Provide the (x, y) coordinate of the cell's center where the given text is located.  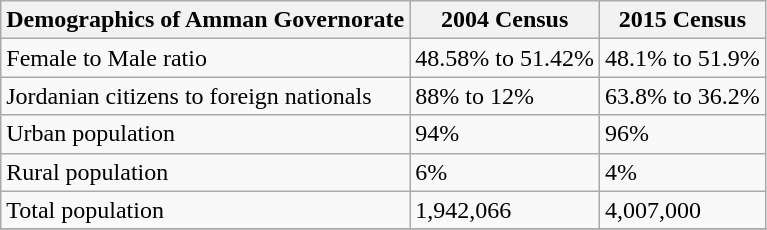
4% (682, 172)
2004 Census (505, 20)
48.1% to 51.9% (682, 58)
2015 Census (682, 20)
Female to Male ratio (206, 58)
48.58% to 51.42% (505, 58)
Total population (206, 210)
Jordanian citizens to foreign nationals (206, 96)
6% (505, 172)
Rural population (206, 172)
94% (505, 134)
96% (682, 134)
Urban population (206, 134)
63.8% to 36.2% (682, 96)
1,942,066 (505, 210)
4,007,000 (682, 210)
Demographics of Amman Governorate (206, 20)
88% to 12% (505, 96)
